Pinpoint the cell where the given text exists, returning its [x, y] midpoint coordinate. 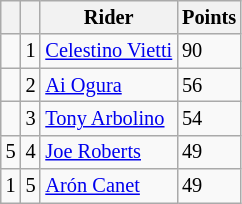
Joe Roberts [108, 152]
Rider [108, 17]
Points [209, 17]
Celestino Vietti [108, 51]
4 [31, 152]
2 [31, 85]
3 [31, 118]
Ai Ogura [108, 85]
90 [209, 51]
Arón Canet [108, 186]
56 [209, 85]
Tony Arbolino [108, 118]
54 [209, 118]
